Extract the [x, y] coordinate from the center of the cell holding the provided text.  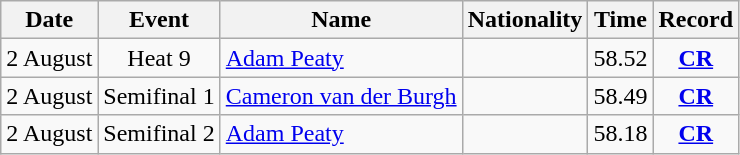
58.49 [620, 96]
Time [620, 20]
Heat 9 [159, 58]
Cameron van der Burgh [341, 96]
58.52 [620, 58]
Event [159, 20]
Name [341, 20]
Semifinal 2 [159, 134]
Nationality [525, 20]
58.18 [620, 134]
Semifinal 1 [159, 96]
Record [696, 20]
Date [50, 20]
